For the text-containing cell, return its midpoint in [x, y] coordinate format. 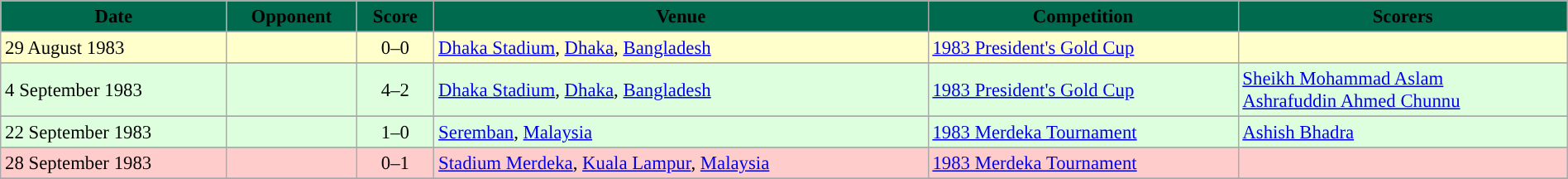
Competition [1083, 17]
29 August 1983 [114, 48]
Score [395, 17]
4–2 [395, 89]
Venue [681, 17]
Seremban, Malaysia [681, 133]
Stadium Merdeka, Kuala Lampur, Malaysia [681, 163]
4 September 1983 [114, 89]
Scorers [1403, 17]
22 September 1983 [114, 133]
Ashish Bhadra [1403, 133]
28 September 1983 [114, 163]
Sheikh Mohammad Aslam Ashrafuddin Ahmed Chunnu [1403, 89]
0–1 [395, 163]
Date [114, 17]
0–0 [395, 48]
Opponent [291, 17]
1–0 [395, 133]
